Detect which cell encompasses the target text, then output its [X, Y] center coordinate. 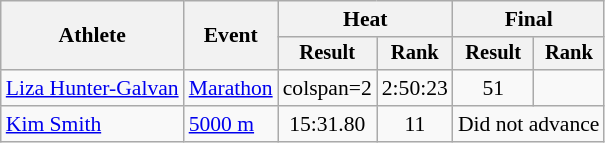
Heat [366, 19]
Athlete [92, 36]
5000 m [231, 124]
Event [231, 36]
Final [529, 19]
Did not advance [529, 124]
11 [415, 124]
colspan=2 [328, 88]
Liza Hunter-Galvan [92, 88]
51 [494, 88]
15:31.80 [328, 124]
Kim Smith [92, 124]
Marathon [231, 88]
2:50:23 [415, 88]
